Scan for the cell matching the given text and deliver its (X, Y) coordinate at center. 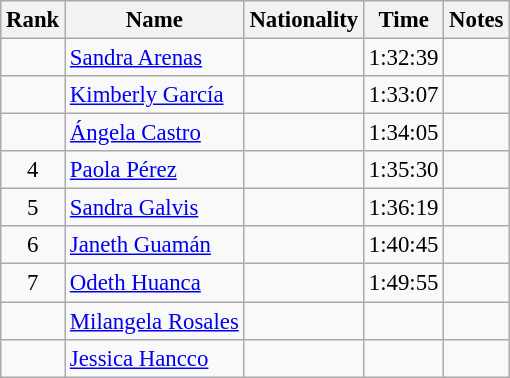
7 (33, 283)
1:36:19 (404, 208)
Paola Pérez (155, 170)
1:33:07 (404, 95)
1:35:30 (404, 170)
6 (33, 245)
Nationality (304, 20)
Sandra Galvis (155, 208)
Name (155, 20)
Sandra Arenas (155, 58)
Janeth Guamán (155, 245)
4 (33, 170)
1:40:45 (404, 245)
Rank (33, 20)
1:49:55 (404, 283)
Time (404, 20)
Jessica Hancco (155, 358)
1:34:05 (404, 133)
Kimberly García (155, 95)
Milangela Rosales (155, 321)
1:32:39 (404, 58)
Odeth Huanca (155, 283)
5 (33, 208)
Ángela Castro (155, 133)
Notes (476, 20)
